Detect which cell encompasses the target text, then output its [X, Y] center coordinate. 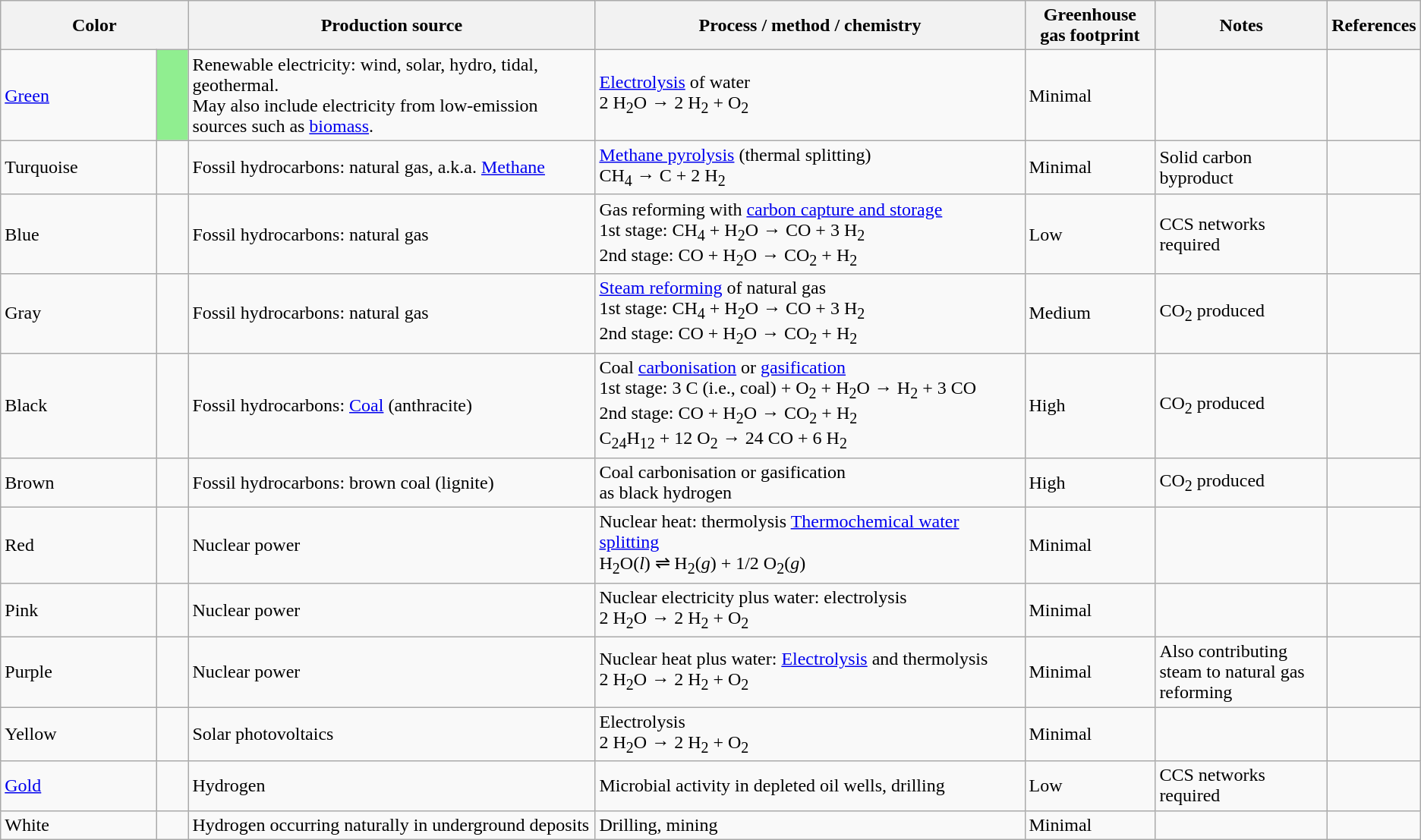
Color [94, 26]
Fossil hydrocarbons: natural gas, a.k.a. Methane [392, 167]
Gray [79, 314]
Coal carbonisation or gasification1st stage: 3 C (i.e., coal) + O2 + H2O → H2 + 3 CO2nd stage: CO + H2O → CO2 + H2C24H12 + 12 O2 → 24 CO + 6 H2 [810, 405]
Fossil hydrocarbons: brown coal (lignite) [392, 483]
Black [79, 405]
Pink [79, 610]
Fossil hydrocarbons: Coal (anthracite) [392, 405]
Greenhouse gas footprint [1090, 26]
Hydrogen [392, 786]
Methane pyrolysis (thermal splitting)CH4 → C + 2 H2 [810, 167]
References [1374, 26]
Microbial activity in depleted oil wells, drilling [810, 786]
Production source [392, 26]
Green [79, 96]
Gas reforming with carbon capture and storage1st stage: CH4 + H2O → CO + 3 H22nd stage: CO + H2O → CO2 + H2 [810, 234]
Solid carbon byproduct [1242, 167]
Purple [79, 672]
Blue [79, 234]
Electrolysis of water2 H2O → 2 H2 + O2 [810, 96]
Medium [1090, 314]
Steam reforming of natural gas1st stage: CH4 + H2O → CO + 3 H22nd stage: CO + H2O → CO2 + H2 [810, 314]
Red [79, 545]
Process / method / chemistry [810, 26]
Electrolysis2 H2O → 2 H2 + O2 [810, 735]
Turquoise [79, 167]
Yellow [79, 735]
Coal carbonisation or gasificationas black hydrogen [810, 483]
Gold [79, 786]
Nuclear heat: thermolysis Thermochemical water splittingH2O(l) ⇌ H2(g) + 1/2 O2(g) [810, 545]
Notes [1242, 26]
White [79, 825]
Hydrogen occurring naturally in underground deposits [392, 825]
Nuclear heat plus water: Electrolysis and thermolysis2 H2O → 2 H2 + O2 [810, 672]
Solar photovoltaics [392, 735]
Brown [79, 483]
Drilling, mining [810, 825]
Nuclear electricity plus water: electrolysis2 H2O → 2 H2 + O2 [810, 610]
Also contributing steam to natural gas reforming [1242, 672]
Renewable electricity: wind, solar, hydro, tidal, geothermal.May also include electricity from low-emission sources such as biomass. [392, 96]
